Capture the cell that displays the provided text and extract its [x, y] central coordinate. 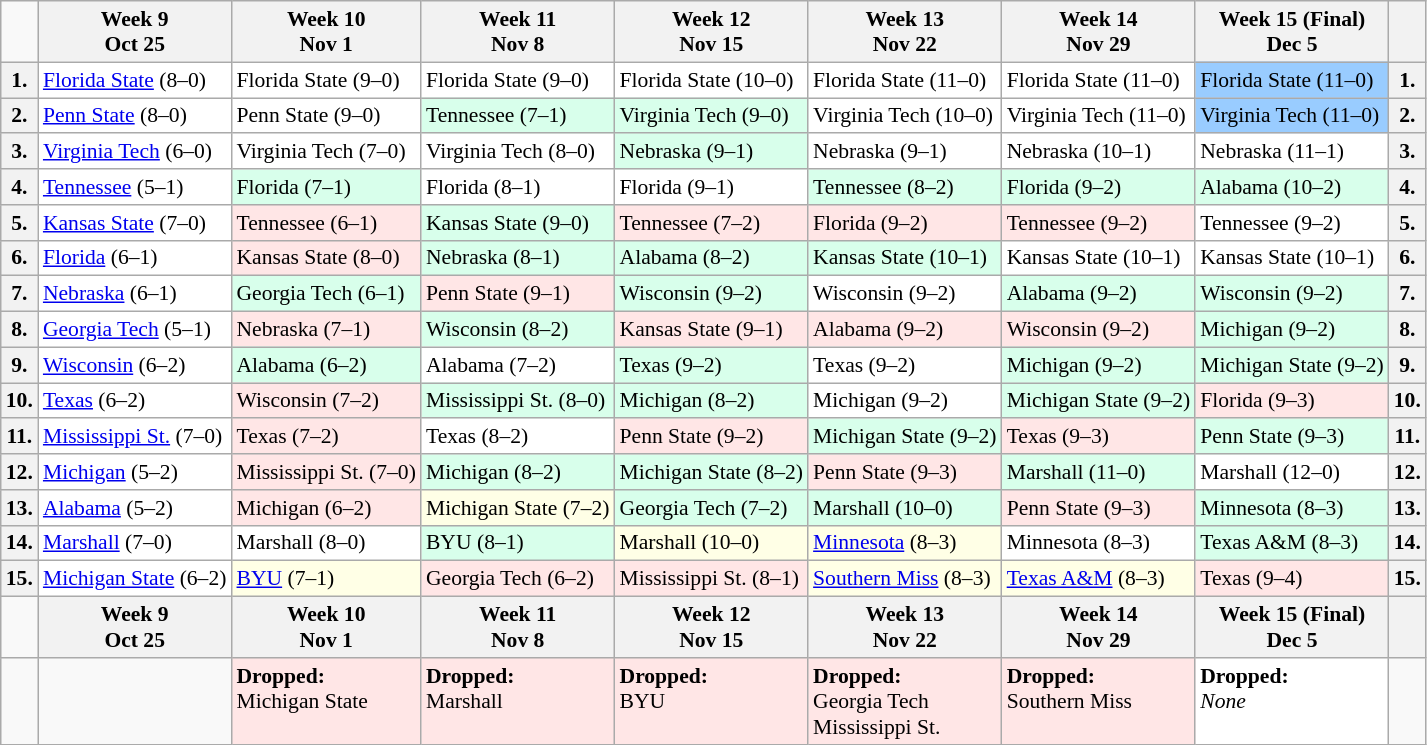
Nebraska (6–1) [135, 294]
Michigan State (8–2) [711, 472]
Alabama (8–2) [711, 258]
Tennessee (6–1) [326, 223]
Dropped:Georgia TechMississippi St. [905, 702]
Virginia Tech (7–0) [326, 152]
Alabama (7–2) [518, 365]
BYU (7–1) [326, 579]
Florida State (8–0) [135, 80]
Texas (7–2) [326, 437]
Mississippi St. (8–1) [711, 579]
Dropped:BYU [711, 702]
Tennessee (7–1) [518, 116]
Tennessee (7–2) [711, 223]
Alabama (5–2) [135, 508]
Texas (6–2) [135, 401]
Wisconsin (8–2) [518, 330]
Marshall (11–0) [1099, 472]
Marshall (8–0) [326, 543]
Virginia Tech (6–0) [135, 152]
Southern Miss (8–3) [905, 579]
Florida (8–1) [518, 187]
Tennessee (5–1) [135, 187]
Nebraska (8–1) [518, 258]
Penn State (9–0) [326, 116]
Virginia Tech (8–0) [518, 152]
Mississippi St. (8–0) [518, 401]
Florida (7–1) [326, 187]
Nebraska (7–1) [326, 330]
Nebraska (10–1) [1099, 152]
Michigan State (7–2) [518, 508]
Florida State (10–0) [711, 80]
Georgia Tech (6–2) [518, 579]
Michigan State (6–2) [135, 579]
Michigan (5–2) [135, 472]
Kansas State (9–1) [711, 330]
Wisconsin (7–2) [326, 401]
Marshall (7–0) [135, 543]
Kansas State (8–0) [326, 258]
Dropped:Marshall [518, 702]
Georgia Tech (6–1) [326, 294]
Nebraska (11–1) [1292, 152]
Virginia Tech (9–0) [711, 116]
Marshall (12–0) [1292, 472]
Virginia Tech (10–0) [905, 116]
Florida (9–3) [1292, 401]
Florida (9–1) [711, 187]
Kansas State (7–0) [135, 223]
Texas (8–2) [518, 437]
Michigan (6–2) [326, 508]
Tennessee (8–2) [905, 187]
Penn State (9–2) [711, 437]
Alabama (10–2) [1292, 187]
Texas (9–3) [1099, 437]
Dropped:Southern Miss [1099, 702]
Georgia Tech (5–1) [135, 330]
Florida (6–1) [135, 258]
Texas (9–4) [1292, 579]
Alabama (6–2) [326, 365]
Wisconsin (6–2) [135, 365]
Penn State (8–0) [135, 116]
Penn State (9–1) [518, 294]
Dropped:None [1292, 702]
Kansas State (9–0) [518, 223]
BYU (8–1) [518, 543]
Georgia Tech (7–2) [711, 508]
Dropped:Michigan State [326, 702]
